Determine the [X, Y] coordinate at the center of the cell enclosing the given text.  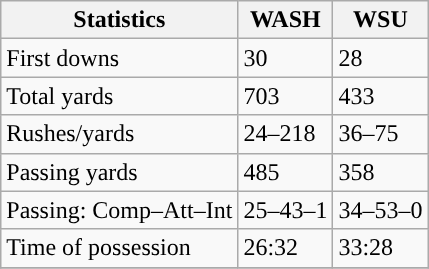
24–218 [286, 134]
First downs [120, 58]
703 [286, 96]
WSU [380, 20]
33:28 [380, 248]
Rushes/yards [120, 134]
433 [380, 96]
36–75 [380, 134]
25–43–1 [286, 210]
Time of possession [120, 248]
WASH [286, 20]
485 [286, 172]
26:32 [286, 248]
34–53–0 [380, 210]
Statistics [120, 20]
Passing: Comp–Att–Int [120, 210]
Passing yards [120, 172]
Total yards [120, 96]
30 [286, 58]
358 [380, 172]
28 [380, 58]
